From the cell containing the given text, extract its center point as [x, y] coordinate. 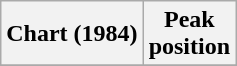
Peakposition [189, 34]
Chart (1984) [72, 34]
